Capture the cell that displays the provided text and extract its (X, Y) central coordinate. 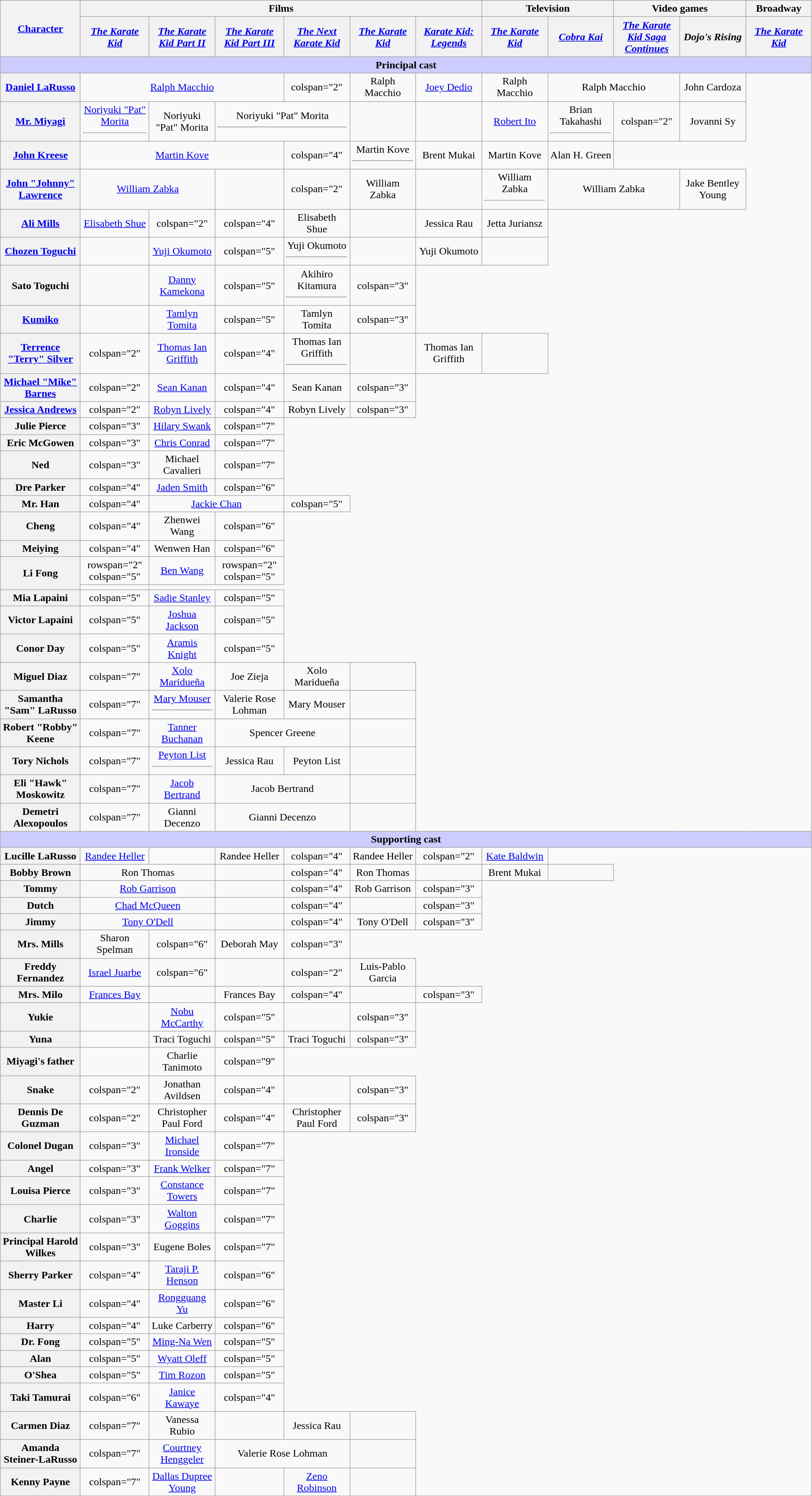
Zhenwei Wang (183, 526)
Ali Mills (41, 223)
Chris Conrad (183, 443)
Karate Kid: Legends (449, 37)
Freddy Fernandez (41, 972)
Constance Towers (183, 1191)
Films (281, 9)
Ned (41, 465)
Supporting cast (406, 840)
Terrence "Terry" Silver (41, 353)
Luis-Pablo Garcia (383, 972)
Sato Toguchi (41, 285)
Dre Parker (41, 487)
Tommy (41, 889)
Akihiro Kitamura (317, 285)
Frank Welker (183, 1168)
John Kreese (41, 155)
Television (548, 9)
Mrs. Mills (41, 944)
Wyatt Oleff (183, 1358)
Ming-Na Wen (183, 1342)
Sharon Spelman (115, 944)
Walton Goggins (183, 1219)
Eugene Boles (183, 1247)
Israel Juarbe (115, 972)
The Karate Kid Saga Continues (647, 37)
Michael "Mike" Barnes (41, 387)
Nobu McCarthy (183, 1017)
Dennis De Guzman (41, 1118)
Kumiko (41, 319)
Cobra Kai (581, 37)
Dutch (41, 905)
Brian Takahashi (581, 121)
Jimmy (41, 922)
Tim Rozon (183, 1375)
Yukie (41, 1017)
Tory Nichols (41, 761)
Sadie Stanley (183, 598)
O'Shea (41, 1375)
The Next Karate Kid (317, 37)
Charlie (41, 1219)
The Karate Kid Part III (249, 37)
John Cardoza (713, 87)
Luke Carberry (183, 1325)
Eric McGowen (41, 443)
Principal Harold Wilkes (41, 1247)
Conor Day (41, 648)
John "Johnny" Lawrence (41, 189)
Ben Wang (183, 570)
Mr. Han (41, 504)
Harry (41, 1325)
Rongguang Yu (183, 1303)
Louisa Pierce (41, 1191)
Jessica Andrews (41, 410)
Mrs. Milo (41, 994)
Jonathan Avildsen (183, 1090)
Chozen Toguchi (41, 251)
Angel (41, 1168)
Dojo's Rising (713, 37)
Michael Cavalieri (183, 465)
Sherry Parker (41, 1275)
Dr. Fong (41, 1342)
Mia Lapaini (41, 598)
Zeno Robinson (317, 1482)
Robert "Robby" Keene (41, 732)
Carmen Diaz (41, 1425)
Tanner Buchanan (183, 732)
Taki Tamurai (41, 1397)
Broadway (779, 9)
Video games (680, 9)
Bobby Brown (41, 872)
Jetta Juriansz (515, 223)
Miyagi's father (41, 1061)
Danny Kamekona (183, 285)
Vanessa Rubio (183, 1425)
Kenny Payne (41, 1482)
Chad McQueen (148, 905)
Joshua Jackson (183, 620)
Mr. Miyagi (41, 121)
Joe Zieja (249, 676)
Jake Bentley Young (713, 189)
Eli "Hawk" Moskowitz (41, 789)
Alan H. Green (581, 155)
Charlie Tanimoto (183, 1061)
Deborah May (249, 944)
Colonel Dugan (41, 1146)
Joey Dedio (449, 87)
Wenwen Han (183, 548)
Jaden Smith (183, 487)
Courtney Henggeler (183, 1453)
Yuna (41, 1039)
Kate Baldwin (515, 856)
Meiying (41, 548)
Jovanni Sy (713, 121)
Snake (41, 1090)
Lucille LaRusso (41, 856)
Character (41, 29)
Miguel Diaz (41, 676)
Aramis Knight (183, 648)
colspan="9" (249, 1061)
Master Li (41, 1303)
Samantha "Sam" LaRusso (41, 705)
Julie Pierce (41, 426)
Principal cast (406, 65)
Janice Kawaye (183, 1397)
Demetri Alexopoulos (41, 817)
Jackie Chan (216, 504)
Robert Ito (515, 121)
Cheng (41, 526)
Li Fong (41, 573)
The Karate Kid Part II (183, 37)
Taraji P. Henson (183, 1275)
Dallas Dupree Young (183, 1482)
Spencer Greene (282, 732)
Amanda Steiner-LaRusso (41, 1453)
Hilary Swank (183, 426)
Michael Ironside (183, 1146)
Alan (41, 1358)
Victor Lapaini (41, 620)
Daniel LaRusso (41, 87)
